Capture the cell that displays the provided text and extract its (X, Y) central coordinate. 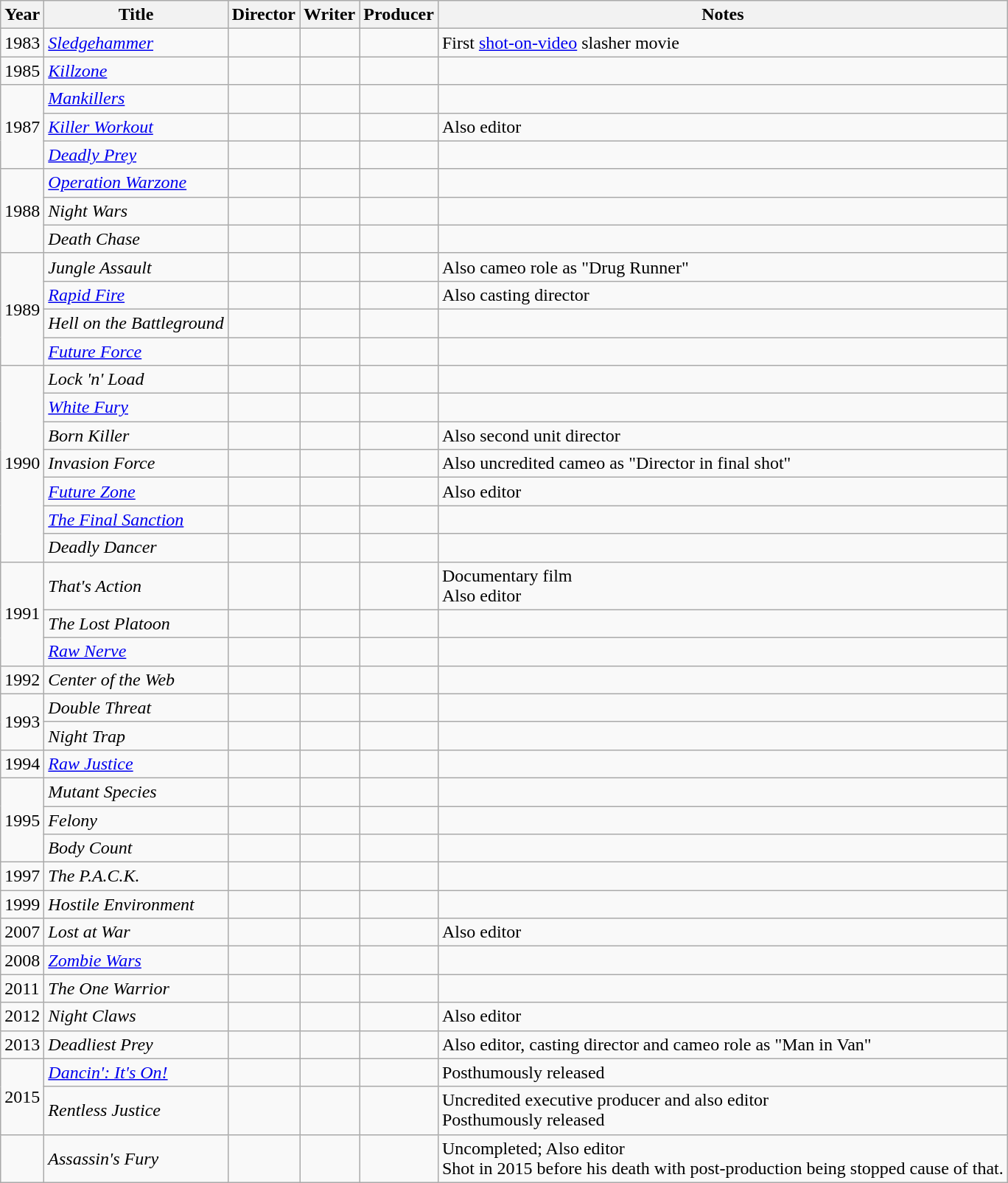
Uncompleted; Also editorShot in 2015 before his death with post-production being stopped cause of that. (722, 1159)
Documentary filmAlso editor (722, 585)
Deadliest Prey (136, 1044)
1991 (22, 613)
1988 (22, 211)
Night Claws (136, 1016)
Also casting director (722, 295)
Double Threat (136, 708)
Posthumously released (722, 1072)
Writer (330, 15)
Assassin's Fury (136, 1159)
Operation Warzone (136, 183)
1992 (22, 680)
Also second unit director (722, 436)
2008 (22, 960)
Hostile Environment (136, 904)
1983 (22, 43)
Dancin': It's On! (136, 1072)
1993 (22, 722)
Producer (399, 15)
2015 (22, 1097)
1995 (22, 820)
Lock 'n' Load (136, 380)
1987 (22, 127)
White Fury (136, 408)
Born Killer (136, 436)
First shot-on-video slasher movie (722, 43)
The Final Sanction (136, 520)
Mutant Species (136, 792)
That's Action (136, 585)
Rapid Fire (136, 295)
Felony (136, 820)
Title (136, 15)
Mankillers (136, 99)
Night Wars (136, 211)
Deadly Dancer (136, 548)
Jungle Assault (136, 267)
Center of the Web (136, 680)
Rentless Justice (136, 1110)
Invasion Force (136, 464)
The One Warrior (136, 988)
Sledgehammer (136, 43)
Director (264, 15)
Deadly Prey (136, 155)
2011 (22, 988)
Also cameo role as "Drug Runner" (722, 267)
1989 (22, 309)
Raw Nerve (136, 652)
Killzone (136, 71)
Future Force (136, 352)
Death Chase (136, 239)
Zombie Wars (136, 960)
1999 (22, 904)
Also editor, casting director and cameo role as "Man in Van" (722, 1044)
2013 (22, 1044)
The Lost Platoon (136, 624)
Also uncredited cameo as "Director in final shot" (722, 464)
1990 (22, 464)
Raw Justice (136, 764)
2012 (22, 1016)
Night Trap (136, 736)
Lost at War (136, 932)
1985 (22, 71)
1997 (22, 876)
The P.A.C.K. (136, 876)
Uncredited executive producer and also editorPosthumously released (722, 1110)
Body Count (136, 848)
Notes (722, 15)
Future Zone (136, 492)
1994 (22, 764)
Hell on the Battleground (136, 323)
Killer Workout (136, 127)
2007 (22, 932)
Year (22, 15)
